Scan for the cell matching the given text and deliver its (x, y) coordinate at center. 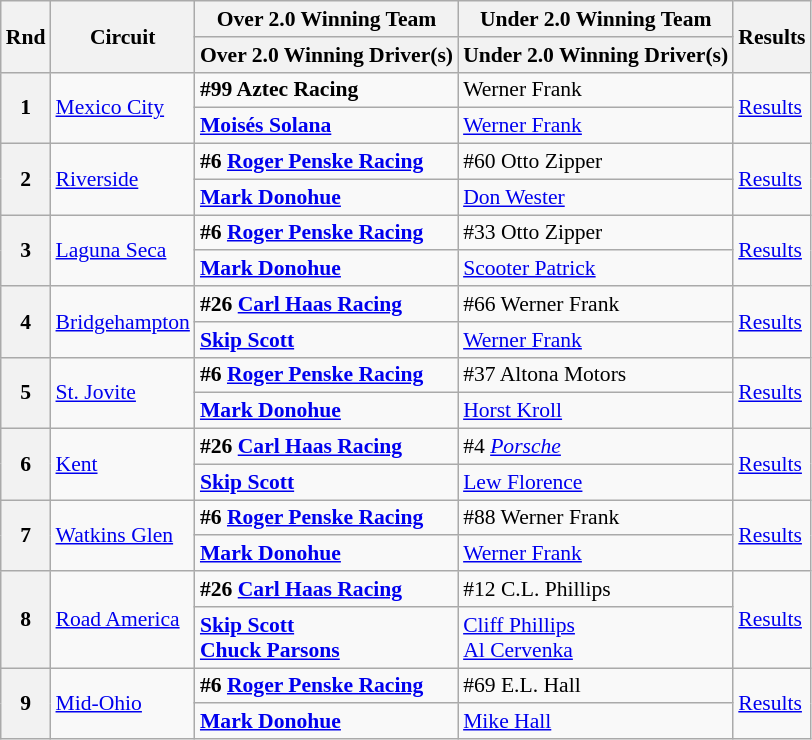
Moisés Solana (326, 126)
Over 2.0 Winning Team (326, 19)
Road America (122, 620)
#60 Otto Zipper (596, 162)
3 (26, 250)
2 (26, 180)
Watkins Glen (122, 536)
Mexico City (122, 108)
Over 2.0 Winning Driver(s) (326, 55)
Bridgehampton (122, 322)
Mike Hall (596, 722)
5 (26, 392)
Scooter Patrick (596, 269)
St. Jovite (122, 392)
4 (26, 322)
Horst Kroll (596, 411)
#12 C.L. Phillips (596, 589)
Under 2.0 Winning Team (596, 19)
6 (26, 464)
Laguna Seca (122, 250)
9 (26, 704)
#33 Otto Zipper (596, 233)
#69 E.L. Hall (596, 686)
8 (26, 620)
#99 Aztec Racing (326, 90)
Lew Florence (596, 482)
#37 Altona Motors (596, 375)
Mid-Ohio (122, 704)
Skip Scott Chuck Parsons (326, 638)
Cliff Phillips Al Cervenka (596, 638)
1 (26, 108)
Circuit (122, 36)
Under 2.0 Winning Driver(s) (596, 55)
#66 Werner Frank (596, 304)
#88 Werner Frank (596, 518)
Kent (122, 464)
Riverside (122, 180)
Rnd (26, 36)
#4 Porsche (596, 447)
Don Wester (596, 197)
7 (26, 536)
